Output the (x, y) coordinate of the center of the cell containing the given text.  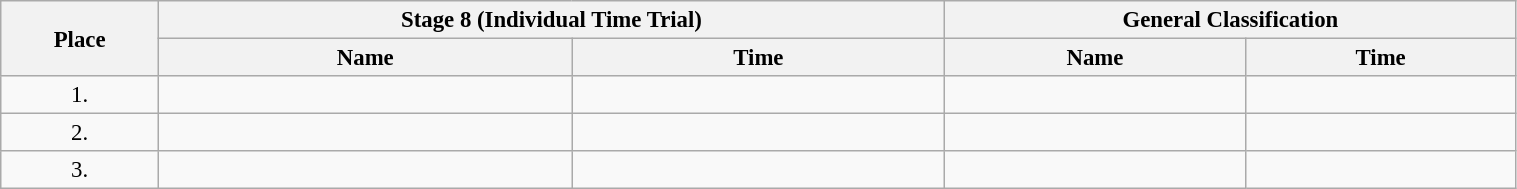
3. (80, 170)
Stage 8 (Individual Time Trial) (551, 20)
1. (80, 95)
General Classification (1230, 20)
Place (80, 38)
2. (80, 133)
